For the text-containing cell, return its midpoint in [x, y] coordinate format. 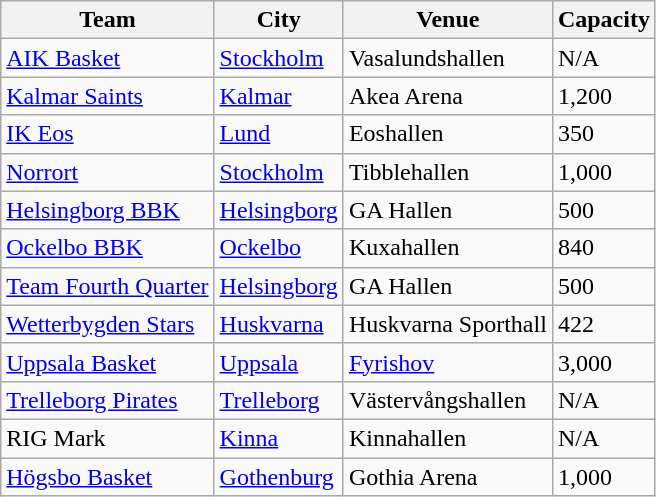
IK Eos [108, 134]
Trelleborg Pirates [108, 400]
Norrort [108, 172]
RIG Mark [108, 438]
Gothenburg [278, 477]
350 [604, 134]
Uppsala [278, 362]
Vasalundshallen [448, 58]
Tibblehallen [448, 172]
3,000 [604, 362]
Kinnahallen [448, 438]
Kinna [278, 438]
AIK Basket [108, 58]
Kalmar Saints [108, 96]
422 [604, 324]
Eoshallen [448, 134]
Fyrishov [448, 362]
Lund [278, 134]
Wetterbygden Stars [108, 324]
Uppsala Basket [108, 362]
1,200 [604, 96]
City [278, 20]
Gothia Arena [448, 477]
Venue [448, 20]
Huskvarna [278, 324]
Ockelbo BBK [108, 248]
Ockelbo [278, 248]
Kalmar [278, 96]
Trelleborg [278, 400]
Västervångshallen [448, 400]
Team Fourth Quarter [108, 286]
840 [604, 248]
Helsingborg BBK [108, 210]
Högsbo Basket [108, 477]
Team [108, 20]
Akea Arena [448, 96]
Kuxahallen [448, 248]
Capacity [604, 20]
Huskvarna Sporthall [448, 324]
